Identify which cell holds the provided text, then report its [X, Y] central coordinate. 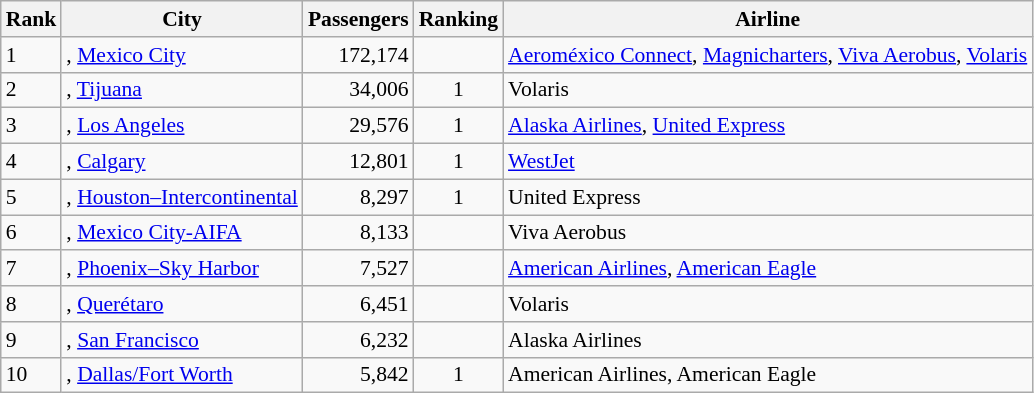
City [182, 19]
2 [32, 90]
, Houston–Intercontinental [182, 197]
Passengers [358, 19]
, San Francisco [182, 340]
29,576 [358, 126]
, Mexico City-AIFA [182, 233]
, Mexico City [182, 55]
8,133 [358, 233]
12,801 [358, 162]
WestJet [768, 162]
, Phoenix–Sky Harbor [182, 269]
, Dallas/Fort Worth [182, 375]
Alaska Airlines, United Express [768, 126]
9 [32, 340]
172,174 [358, 55]
6,451 [358, 304]
8 [32, 304]
8,297 [358, 197]
4 [32, 162]
Rank [32, 19]
Aeroméxico Connect, Magnicharters, Viva Aerobus, Volaris [768, 55]
6,232 [358, 340]
, Querétaro [182, 304]
10 [32, 375]
Viva Aerobus [768, 233]
, Tijuana [182, 90]
7,527 [358, 269]
Ranking [458, 19]
, Calgary [182, 162]
5 [32, 197]
5,842 [358, 375]
Airline [768, 19]
34,006 [358, 90]
7 [32, 269]
3 [32, 126]
6 [32, 233]
, Los Angeles [182, 126]
Alaska Airlines [768, 340]
United Express [768, 197]
